Return the (X, Y) coordinate for the center point of the cell that contains the specified text.  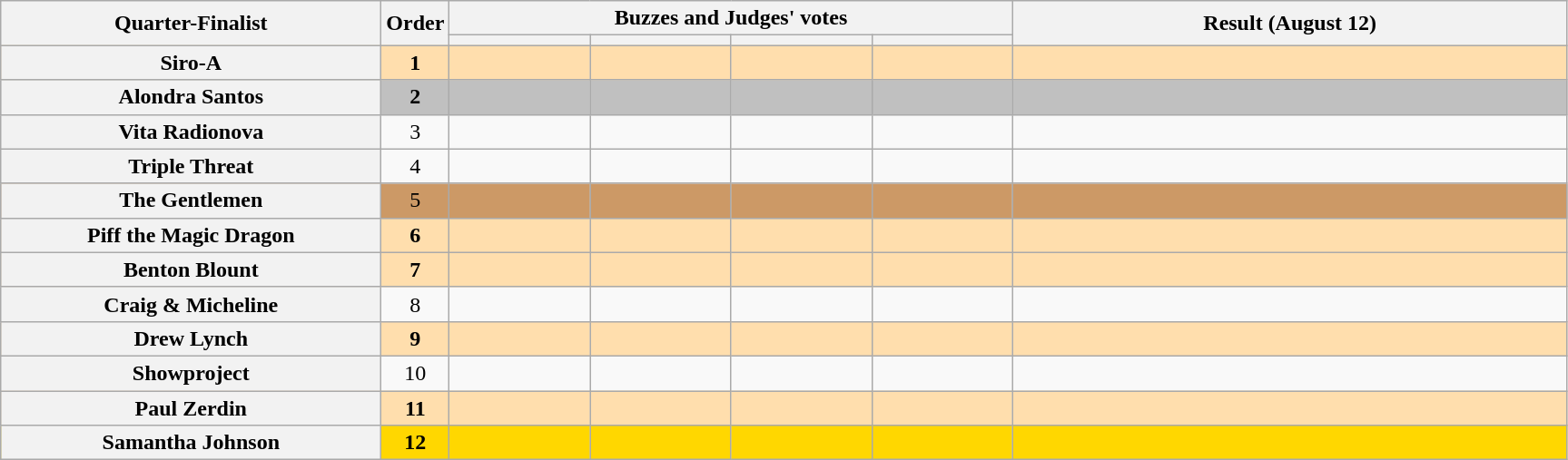
Piff the Magic Dragon (191, 235)
Result (August 12) (1289, 24)
Showproject (191, 373)
9 (416, 338)
5 (416, 201)
Drew Lynch (191, 338)
2 (416, 97)
Craig & Micheline (191, 304)
4 (416, 166)
3 (416, 132)
Vita Radionova (191, 132)
Paul Zerdin (191, 407)
6 (416, 235)
8 (416, 304)
Triple Threat (191, 166)
Siro-A (191, 63)
Order (416, 24)
Benton Blount (191, 269)
Alondra Santos (191, 97)
1 (416, 63)
11 (416, 407)
Buzzes and Judges' votes (731, 18)
10 (416, 373)
12 (416, 443)
The Gentlemen (191, 201)
7 (416, 269)
Quarter-Finalist (191, 24)
Samantha Johnson (191, 443)
